Extract the (X, Y) coordinate from the center of the cell holding the provided text.  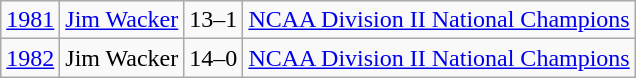
1981 (30, 20)
14–0 (214, 58)
13–1 (214, 20)
1982 (30, 58)
